Locate the cell with the specified text and output its [x, y] center coordinate. 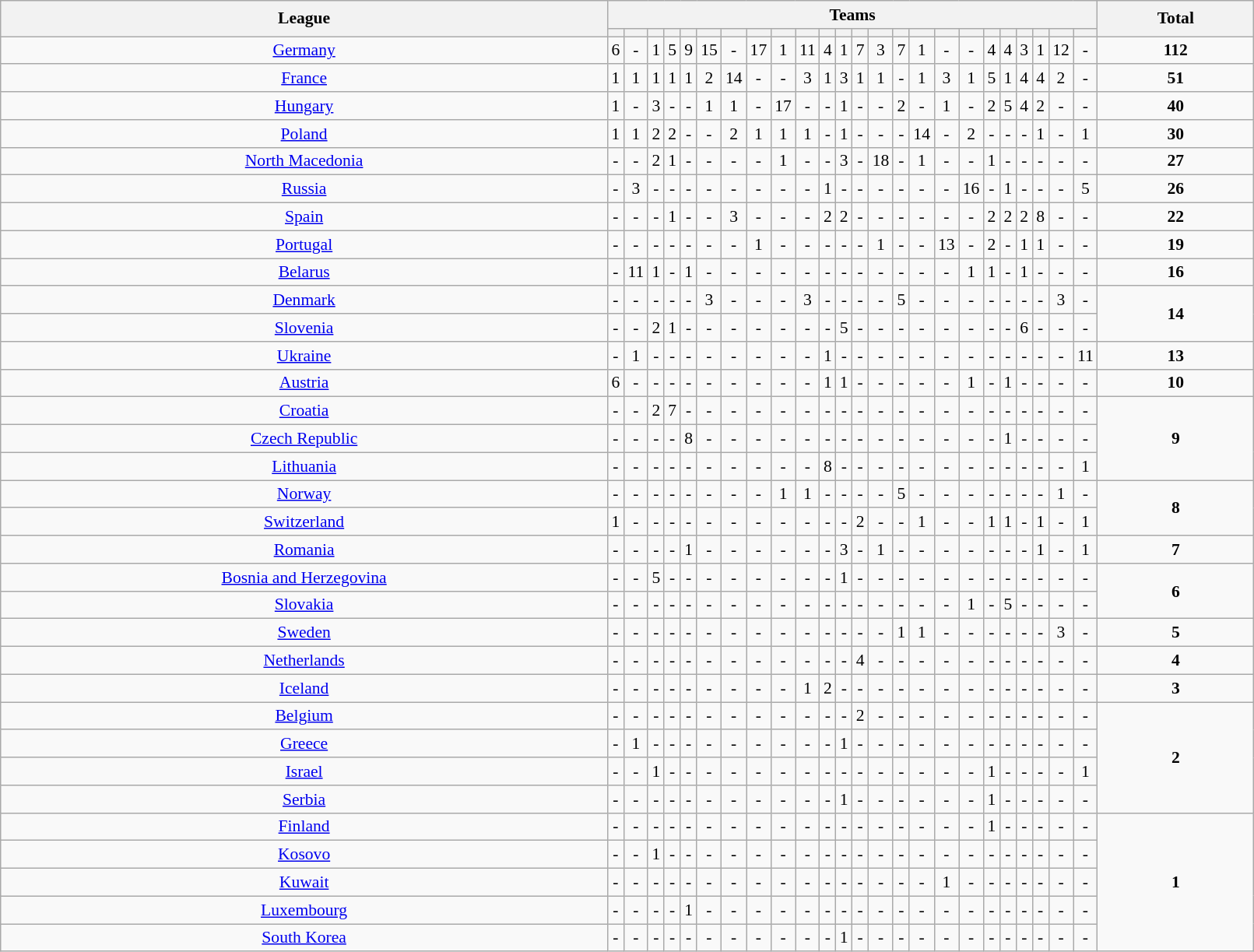
30 [1175, 134]
Belgium [304, 716]
South Korea [304, 938]
Teams [852, 15]
18 [881, 161]
22 [1175, 217]
Sweden [304, 633]
Bosnia and Herzegovina [304, 578]
Kuwait [304, 883]
Romania [304, 550]
Czech Republic [304, 439]
Poland [304, 134]
Denmark [304, 300]
Finland [304, 827]
15 [709, 51]
Slovenia [304, 328]
Kosovo [304, 855]
France [304, 79]
10 [1175, 383]
Hungary [304, 106]
40 [1175, 106]
Ukraine [304, 356]
Belarus [304, 272]
Portugal [304, 244]
Iceland [304, 688]
North Macedonia [304, 161]
27 [1175, 161]
Serbia [304, 799]
Switzerland [304, 522]
112 [1175, 51]
19 [1175, 244]
Netherlands [304, 661]
Croatia [304, 411]
Austria [304, 383]
Total [1175, 19]
Luxembourg [304, 910]
Germany [304, 51]
51 [1175, 79]
Israel [304, 771]
Greece [304, 744]
League [304, 19]
Russia [304, 189]
Lithuania [304, 466]
26 [1175, 189]
12 [1061, 51]
Norway [304, 494]
Slovakia [304, 605]
Spain [304, 217]
